Provide the (X, Y) coordinate of the cell's center where the given text is located.  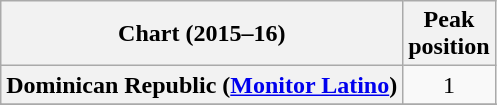
Dominican Republic (Monitor Latino) (202, 85)
Peakposition (449, 34)
1 (449, 85)
Chart (2015–16) (202, 34)
